Search for the cell housing the specified text and yield its (X, Y) center coordinate. 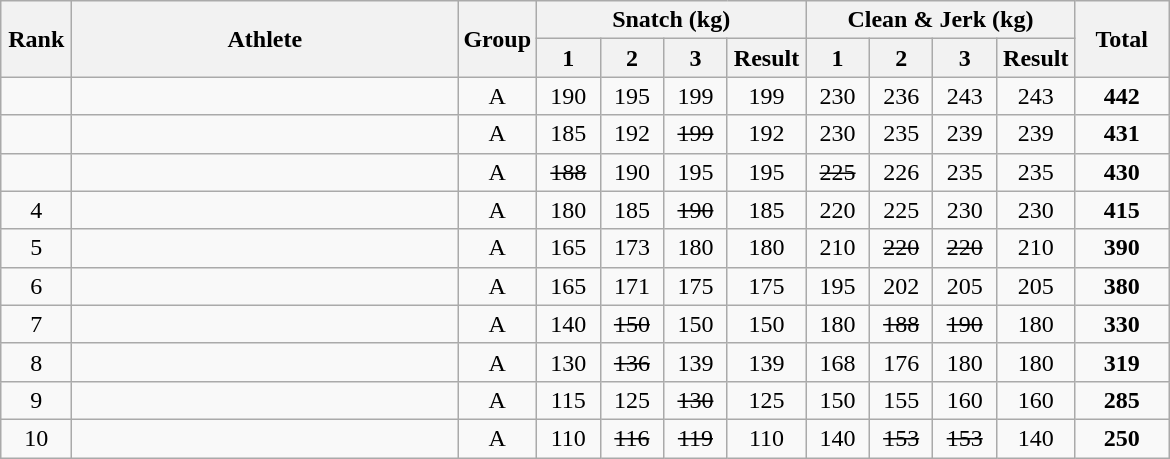
136 (632, 362)
6 (36, 286)
116 (632, 438)
442 (1122, 96)
173 (632, 248)
Group (498, 39)
202 (901, 286)
430 (1122, 172)
Rank (36, 39)
155 (901, 400)
119 (696, 438)
390 (1122, 248)
7 (36, 324)
171 (632, 286)
330 (1122, 324)
176 (901, 362)
115 (569, 400)
415 (1122, 210)
Athlete (265, 39)
9 (36, 400)
5 (36, 248)
Clean & Jerk (kg) (940, 20)
431 (1122, 134)
319 (1122, 362)
168 (838, 362)
Snatch (kg) (672, 20)
380 (1122, 286)
10 (36, 438)
4 (36, 210)
226 (901, 172)
8 (36, 362)
236 (901, 96)
250 (1122, 438)
285 (1122, 400)
Total (1122, 39)
